Determine the [x, y] coordinate at the center of the cell enclosing the given text.  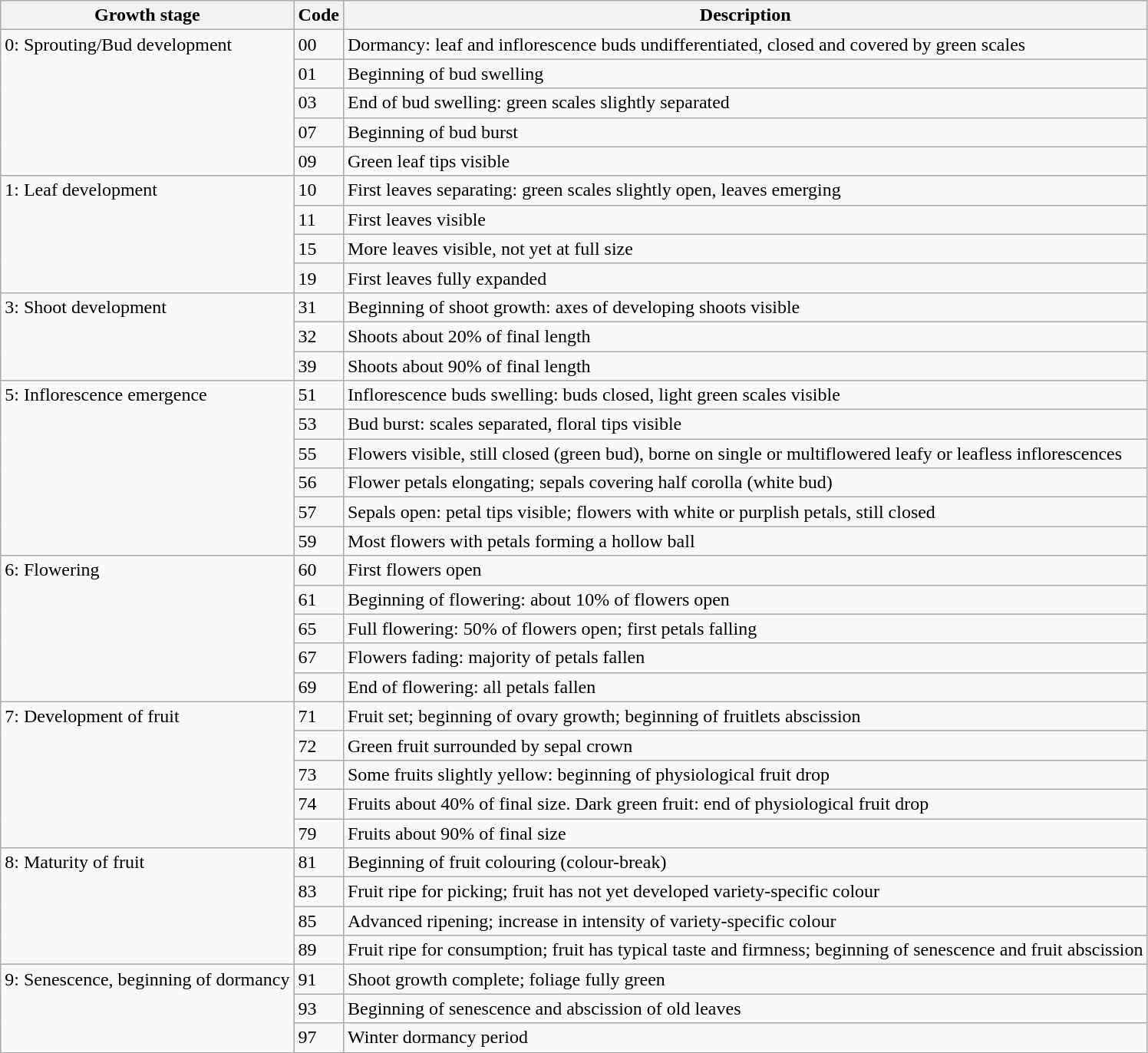
32 [318, 336]
Fruits about 90% of final size [744, 833]
Dormancy: leaf and inflorescence buds undifferentiated, closed and covered by green scales [744, 45]
6: Flowering [147, 629]
Fruit set; beginning of ovary growth; beginning of fruitlets abscission [744, 716]
55 [318, 454]
51 [318, 395]
60 [318, 570]
End of bud swelling: green scales slightly separated [744, 103]
Some fruits slightly yellow: beginning of physiological fruit drop [744, 774]
1: Leaf development [147, 234]
19 [318, 278]
First flowers open [744, 570]
First leaves separating: green scales slightly open, leaves emerging [744, 190]
39 [318, 366]
Shoots about 90% of final length [744, 366]
Fruits about 40% of final size. Dark green fruit: end of physiological fruit drop [744, 804]
5: Inflorescence emergence [147, 468]
79 [318, 833]
End of flowering: all petals fallen [744, 687]
Growth stage [147, 15]
Inflorescence buds swelling: buds closed, light green scales visible [744, 395]
Full flowering: 50% of flowers open; first petals falling [744, 629]
Beginning of senescence and abscission of old leaves [744, 1008]
31 [318, 307]
61 [318, 599]
67 [318, 658]
15 [318, 249]
First leaves visible [744, 220]
Winter dormancy period [744, 1038]
74 [318, 804]
07 [318, 132]
65 [318, 629]
10 [318, 190]
Sepals open: petal tips visible; flowers with white or purplish petals, still closed [744, 512]
7: Development of fruit [147, 774]
Green leaf tips visible [744, 161]
Bud burst: scales separated, floral tips visible [744, 424]
Most flowers with petals forming a hollow ball [744, 541]
9: Senescence, beginning of dormancy [147, 1008]
Beginning of bud swelling [744, 74]
71 [318, 716]
Code [318, 15]
Green fruit surrounded by sepal crown [744, 745]
More leaves visible, not yet at full size [744, 249]
Shoots about 20% of final length [744, 336]
69 [318, 687]
97 [318, 1038]
Description [744, 15]
01 [318, 74]
Flowers fading: majority of petals fallen [744, 658]
First leaves fully expanded [744, 278]
Flower petals elongating; sepals covering half corolla (white bud) [744, 483]
Fruit ripe for consumption; fruit has typical taste and firmness; beginning of senescence and fruit abscission [744, 950]
53 [318, 424]
Advanced ripening; increase in intensity of variety-specific colour [744, 921]
03 [318, 103]
09 [318, 161]
Fruit ripe for picking; fruit has not yet developed variety-specific colour [744, 892]
3: Shoot development [147, 336]
8: Maturity of fruit [147, 906]
91 [318, 979]
83 [318, 892]
59 [318, 541]
57 [318, 512]
56 [318, 483]
Beginning of bud burst [744, 132]
Beginning of fruit colouring (colour-break) [744, 863]
Beginning of flowering: about 10% of flowers open [744, 599]
00 [318, 45]
81 [318, 863]
73 [318, 774]
11 [318, 220]
72 [318, 745]
Flowers visible, still closed (green bud), borne on single or multiflowered leafy or leafless inflorescences [744, 454]
89 [318, 950]
85 [318, 921]
93 [318, 1008]
Beginning of shoot growth: axes of developing shoots visible [744, 307]
0: Sprouting/Bud development [147, 103]
Shoot growth complete; foliage fully green [744, 979]
